Extract the (X, Y) coordinate from the center of the cell holding the provided text.  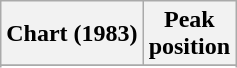
Chart (1983) (72, 34)
Peakposition (189, 34)
